Extract the [X, Y] coordinate from the center of the cell holding the provided text.  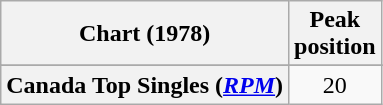
Chart (1978) [145, 34]
20 [335, 85]
Peakposition [335, 34]
Canada Top Singles (RPM) [145, 85]
